Return (x, y) of the center of cell containing provided text 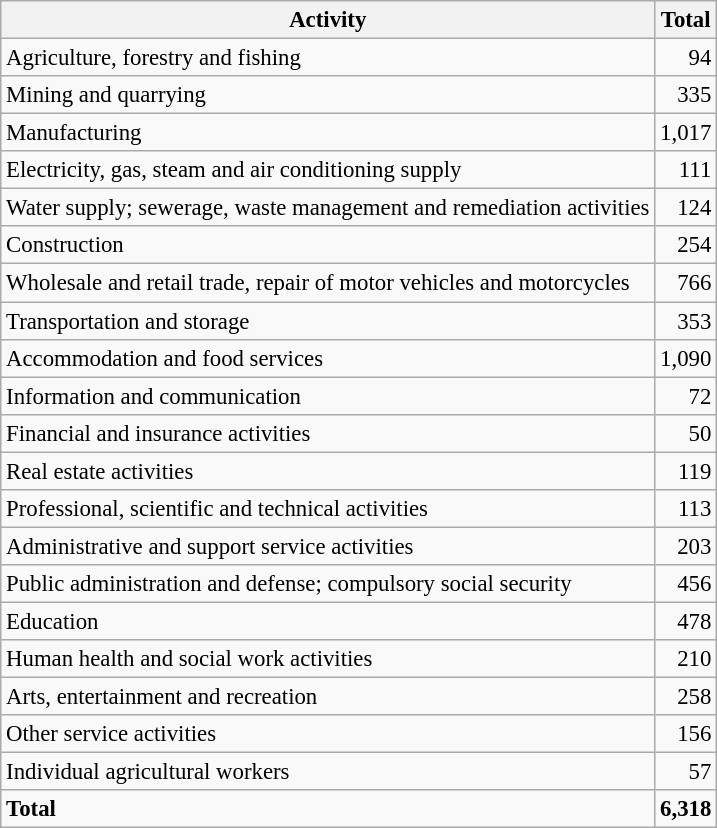
Other service activities (328, 734)
478 (686, 621)
Information and communication (328, 396)
6,318 (686, 809)
124 (686, 208)
254 (686, 245)
Professional, scientific and technical activities (328, 509)
Mining and quarrying (328, 95)
335 (686, 95)
Wholesale and retail trade, repair of motor vehicles and motorcycles (328, 283)
Water supply; sewerage, waste management and remediation activities (328, 208)
Human health and social work activities (328, 659)
72 (686, 396)
Accommodation and food services (328, 358)
111 (686, 170)
Activity (328, 20)
1,017 (686, 133)
94 (686, 58)
50 (686, 433)
353 (686, 321)
456 (686, 584)
Education (328, 621)
Construction (328, 245)
Financial and insurance activities (328, 433)
258 (686, 697)
Public administration and defense; compulsory social security (328, 584)
Individual agricultural workers (328, 772)
119 (686, 471)
156 (686, 734)
766 (686, 283)
Real estate activities (328, 471)
1,090 (686, 358)
113 (686, 509)
Administrative and support service activities (328, 546)
Transportation and storage (328, 321)
Manufacturing (328, 133)
203 (686, 546)
210 (686, 659)
Agriculture, forestry and fishing (328, 58)
Electricity, gas, steam and air conditioning supply (328, 170)
Arts, entertainment and recreation (328, 697)
57 (686, 772)
